For the text-containing cell, return its midpoint in (X, Y) coordinate format. 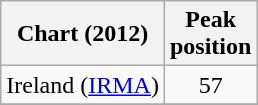
57 (210, 85)
Peakposition (210, 34)
Chart (2012) (83, 34)
Ireland (IRMA) (83, 85)
